Return [X, Y] of the center of cell containing provided text 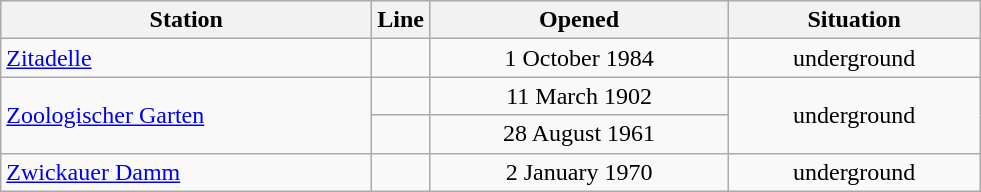
Line [401, 20]
Situation [854, 20]
1 October 1984 [580, 58]
28 August 1961 [580, 134]
Zitadelle [186, 58]
Station [186, 20]
11 March 1902 [580, 96]
Opened [580, 20]
Zwickauer Damm [186, 172]
Zoologischer Garten [186, 115]
2 January 1970 [580, 172]
